Return the [X, Y] coordinate for the center point of the cell that contains the specified text.  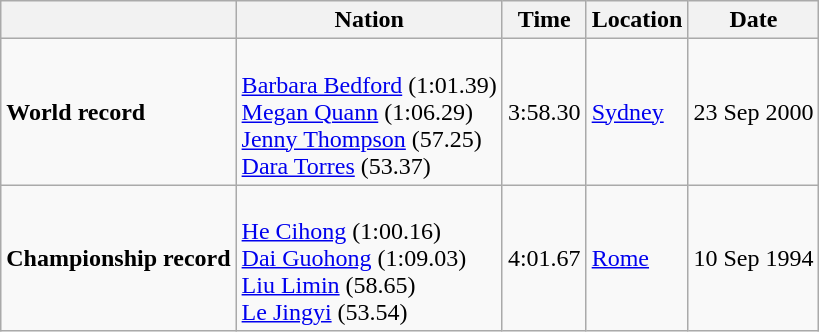
Barbara Bedford (1:01.39)Megan Quann (1:06.29)Jenny Thompson (57.25)Dara Torres (53.37) [369, 112]
10 Sep 1994 [754, 258]
Time [544, 20]
Rome [637, 258]
23 Sep 2000 [754, 112]
Sydney [637, 112]
Nation [369, 20]
3:58.30 [544, 112]
Location [637, 20]
World record [118, 112]
Championship record [118, 258]
Date [754, 20]
4:01.67 [544, 258]
He Cihong (1:00.16)Dai Guohong (1:09.03)Liu Limin (58.65)Le Jingyi (53.54) [369, 258]
